Determine the (x, y) coordinate at the center of the cell enclosing the given text.  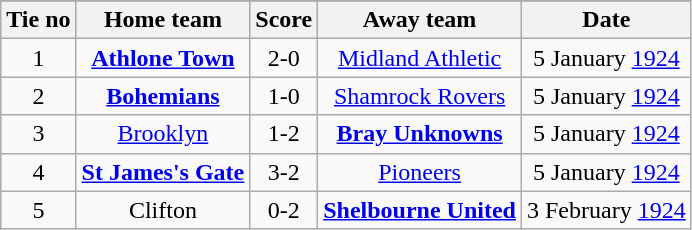
1-0 (284, 96)
St James's Gate (163, 172)
Clifton (163, 210)
2-0 (284, 58)
Brooklyn (163, 134)
2 (38, 96)
Athlone Town (163, 58)
1-2 (284, 134)
0-2 (284, 210)
Date (606, 20)
Home team (163, 20)
3-2 (284, 172)
Score (284, 20)
Bray Unknowns (420, 134)
Shelbourne United (420, 210)
Away team (420, 20)
Pioneers (420, 172)
Tie no (38, 20)
Bohemians (163, 96)
Midland Athletic (420, 58)
1 (38, 58)
4 (38, 172)
3 (38, 134)
3 February 1924 (606, 210)
Shamrock Rovers (420, 96)
5 (38, 210)
